Extract the [X, Y] coordinate from the center of the cell holding the provided text.  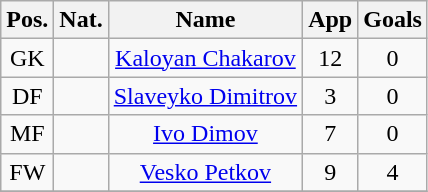
3 [330, 96]
Goals [393, 20]
Vesko Petkov [205, 172]
Ivo Dimov [205, 134]
DF [28, 96]
Kaloyan Chakarov [205, 58]
Pos. [28, 20]
7 [330, 134]
Name [205, 20]
MF [28, 134]
9 [330, 172]
FW [28, 172]
GK [28, 58]
Nat. [81, 20]
4 [393, 172]
12 [330, 58]
Slaveyko Dimitrov [205, 96]
App [330, 20]
